Pinpoint the cell where the given text exists, returning its [X, Y] midpoint coordinate. 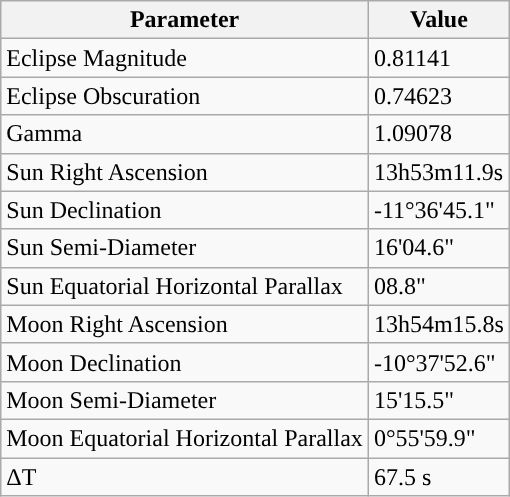
67.5 s [438, 477]
Moon Right Ascension [185, 324]
0°55'59.9" [438, 438]
-10°37'52.6" [438, 362]
15'15.5" [438, 400]
0.74623 [438, 96]
13h53m11.9s [438, 172]
16'04.6" [438, 248]
Eclipse Magnitude [185, 58]
ΔT [185, 477]
Sun Right Ascension [185, 172]
Moon Equatorial Horizontal Parallax [185, 438]
Moon Declination [185, 362]
Eclipse Obscuration [185, 96]
Sun Declination [185, 210]
Value [438, 20]
0.81141 [438, 58]
-11°36'45.1" [438, 210]
13h54m15.8s [438, 324]
1.09078 [438, 134]
Sun Semi-Diameter [185, 248]
Moon Semi-Diameter [185, 400]
Sun Equatorial Horizontal Parallax [185, 286]
Gamma [185, 134]
Parameter [185, 20]
08.8" [438, 286]
